Provide the (x, y) coordinate of the cell's center where the given text is located.  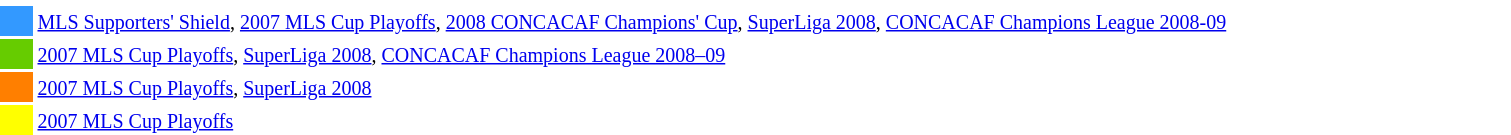
2007 MLS Cup Playoffs (774, 120)
2007 MLS Cup Playoffs, SuperLiga 2008 (774, 87)
2007 MLS Cup Playoffs, SuperLiga 2008, CONCACAF Champions League 2008–09 (774, 54)
MLS Supporters' Shield, 2007 MLS Cup Playoffs, 2008 CONCACAF Champions' Cup, SuperLiga 2008, CONCACAF Champions League 2008-09 (774, 21)
